Scan for the cell matching the given text and deliver its (x, y) coordinate at center. 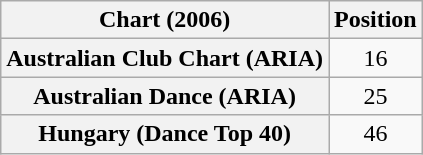
Position (375, 20)
46 (375, 134)
Hungary (Dance Top 40) (165, 134)
Australian Dance (ARIA) (165, 96)
Australian Club Chart (ARIA) (165, 58)
Chart (2006) (165, 20)
16 (375, 58)
25 (375, 96)
